Return the [X, Y] coordinate for the center point of the cell that contains the specified text.  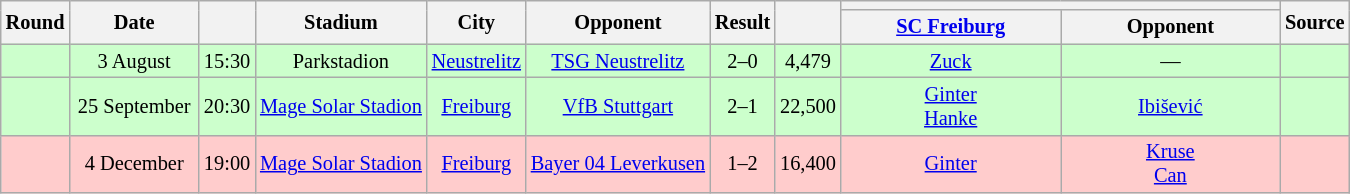
15:30 [227, 61]
22,500 [808, 106]
Result [742, 22]
2–1 [742, 106]
TSG Neustrelitz [618, 61]
Kruse Can [1170, 164]
3 August [134, 61]
20:30 [227, 106]
SC Freiburg [951, 27]
Stadium [341, 22]
City [476, 22]
Ginter Hanke [951, 106]
VfB Stuttgart [618, 106]
1–2 [742, 164]
16,400 [808, 164]
Parkstadion [341, 61]
4 December [134, 164]
Date [134, 22]
Round [36, 22]
25 September [134, 106]
4,479 [808, 61]
Source [1314, 22]
Ibišević [1170, 106]
Zuck [951, 61]
Bayer 04 Leverkusen [618, 164]
— [1170, 61]
Ginter [951, 164]
Neustrelitz [476, 61]
19:00 [227, 164]
2–0 [742, 61]
